Provide the [x, y] coordinate of the cell's center where the given text is located.  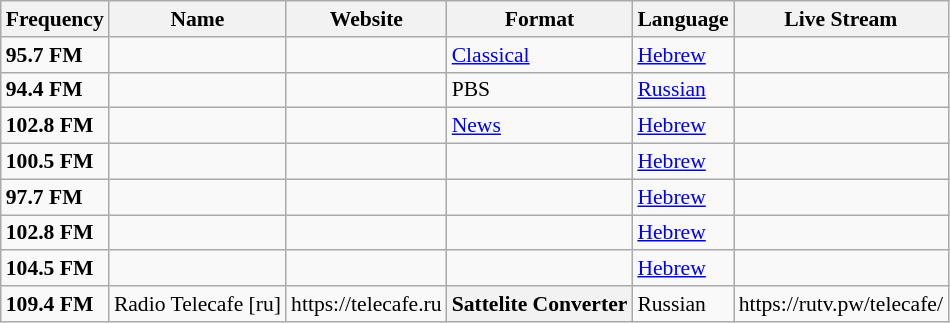
Language [682, 19]
109.4 FM [55, 304]
97.7 FM [55, 197]
https://rutv.pw/telecafe/ [841, 304]
News [540, 126]
Format [540, 19]
Sattelite Converter [540, 304]
Radio Telecafe [ru] [198, 304]
94.4 FM [55, 90]
Website [366, 19]
Name [198, 19]
https://telecafe.ru [366, 304]
100.5 FM [55, 162]
104.5 FM [55, 269]
PBS [540, 90]
Classical [540, 55]
Live Stream [841, 19]
95.7 FM [55, 55]
Frequency [55, 19]
